Provide the (x, y) coordinate of the cell's center where the given text is located.  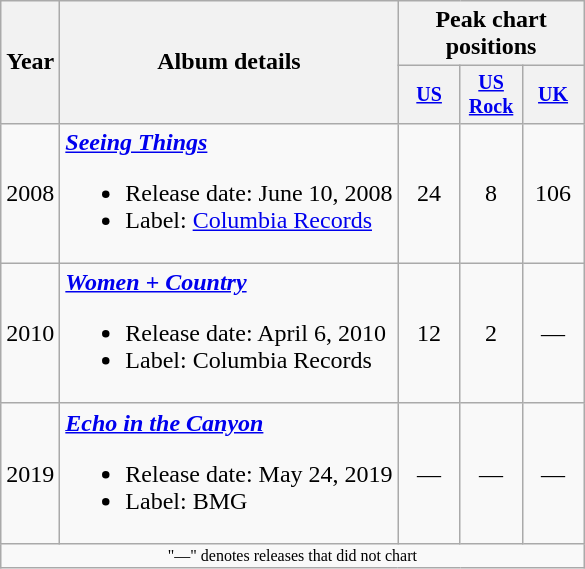
2 (491, 333)
2010 (30, 333)
UK (553, 94)
Year (30, 62)
2008 (30, 193)
2019 (30, 473)
Peak chartpositions (491, 34)
8 (491, 193)
Echo in the CanyonRelease date: May 24, 2019Label: BMG (229, 473)
"—" denotes releases that did not chart (292, 555)
US (429, 94)
106 (553, 193)
Women + CountryRelease date: April 6, 2010Label: Columbia Records (229, 333)
24 (429, 193)
Album details (229, 62)
12 (429, 333)
US Rock (491, 94)
Seeing ThingsRelease date: June 10, 2008Label: Columbia Records (229, 193)
